Return the [x, y] coordinate for the center point of the cell that contains the specified text.  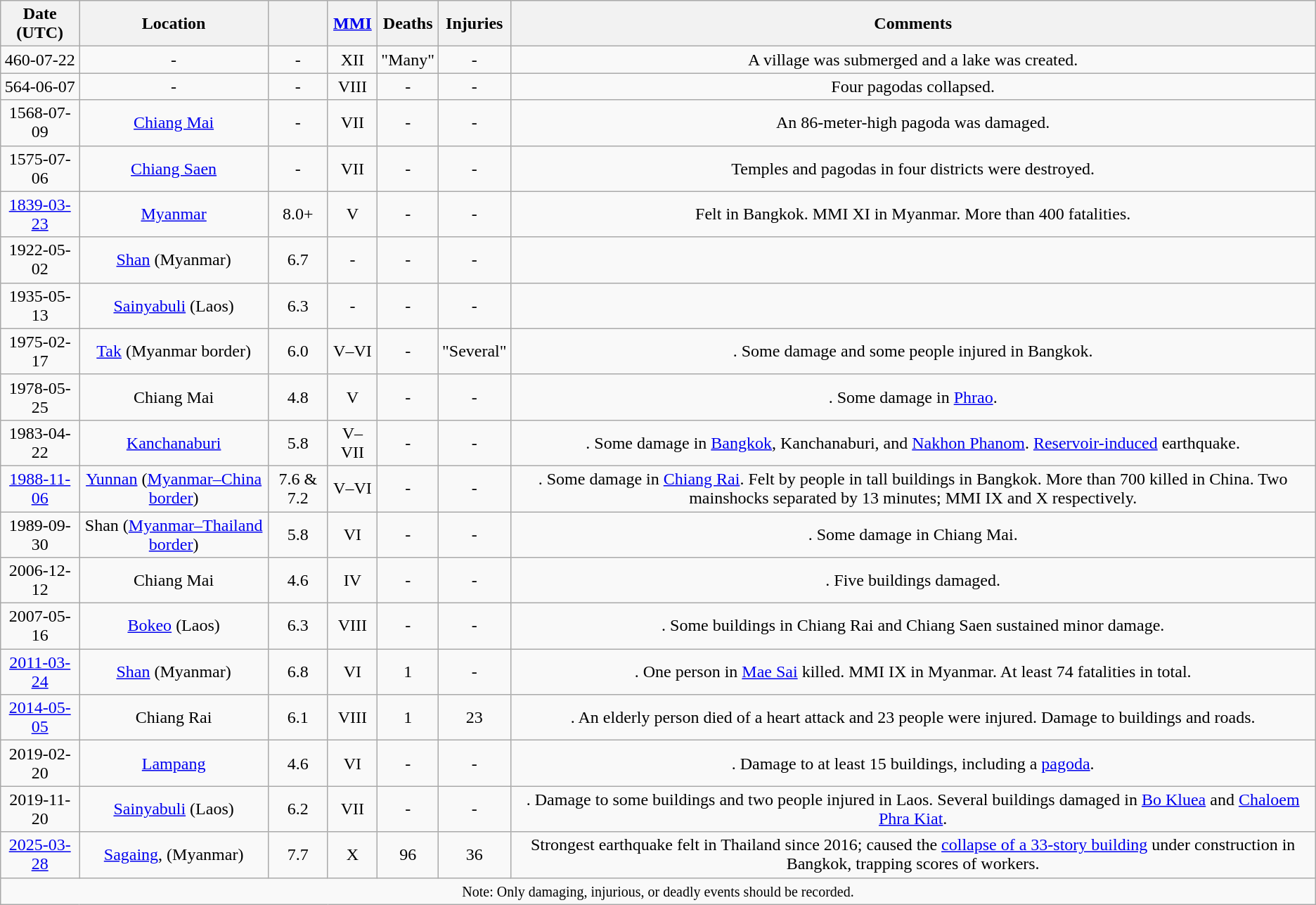
. Some damage in Chiang Mai. [912, 534]
2006-12-12 [40, 581]
. Some buildings in Chiang Rai and Chiang Saen sustained minor damage. [912, 626]
. Some damage in Bangkok, Kanchanaburi, and Nakhon Phanom. Reservoir-induced earthquake. [912, 443]
2011-03-24 [40, 672]
564-06-07 [40, 86]
2007-05-16 [40, 626]
96 [408, 855]
1983-04-22 [40, 443]
Deaths [408, 24]
Temples and pagodas in four districts were destroyed. [912, 169]
1568-07-09 [40, 122]
IV [353, 581]
Chiang Saen [174, 169]
"Several" [474, 352]
Four pagodas collapsed. [912, 86]
8.0+ [298, 214]
2014-05-05 [40, 717]
1978-05-25 [40, 397]
Comments [912, 24]
6.1 [298, 717]
. Five buildings damaged. [912, 581]
. Damage to some buildings and two people injured in Laos. Several buildings damaged in Bo Kluea and Chaloem Phra Kiat. [912, 809]
460-07-22 [40, 60]
1989-09-30 [40, 534]
V–VII [353, 443]
Yunnan (Myanmar–China border) [174, 488]
7.7 [298, 855]
Sagaing, (Myanmar) [174, 855]
Chiang Rai [174, 717]
6.2 [298, 809]
2019-11-20 [40, 809]
6.0 [298, 352]
1575-07-06 [40, 169]
1935-05-13 [40, 305]
23 [474, 717]
. Some damage and some people injured in Bangkok. [912, 352]
2025-03-28 [40, 855]
. Some damage in Phrao. [912, 397]
. An elderly person died of a heart attack and 23 people were injured. Damage to buildings and roads. [912, 717]
6.8 [298, 672]
"Many" [408, 60]
Injuries [474, 24]
X [353, 855]
2019-02-20 [40, 764]
Tak (Myanmar border) [174, 352]
Felt in Bangkok. MMI XI in Myanmar. More than 400 fatalities. [912, 214]
Kanchanaburi [174, 443]
An 86-meter-high pagoda was damaged. [912, 122]
Shan (Myanmar–Thailand border) [174, 534]
6.7 [298, 260]
1988-11-06 [40, 488]
1975-02-17 [40, 352]
7.6 & 7.2 [298, 488]
36 [474, 855]
Myanmar [174, 214]
1922-05-02 [40, 260]
Note: Only damaging, injurious, or deadly events should be recorded. [658, 891]
MMI [353, 24]
. Damage to at least 15 buildings, including a pagoda. [912, 764]
4.8 [298, 397]
Bokeo (Laos) [174, 626]
XII [353, 60]
Location [174, 24]
. One person in Mae Sai killed. MMI IX in Myanmar. At least 74 fatalities in total. [912, 672]
1839-03-23 [40, 214]
A village was submerged and a lake was created. [912, 60]
Date (UTC) [40, 24]
Lampang [174, 764]
